Return the [x, y] coordinate for the center point of the cell that contains the specified text.  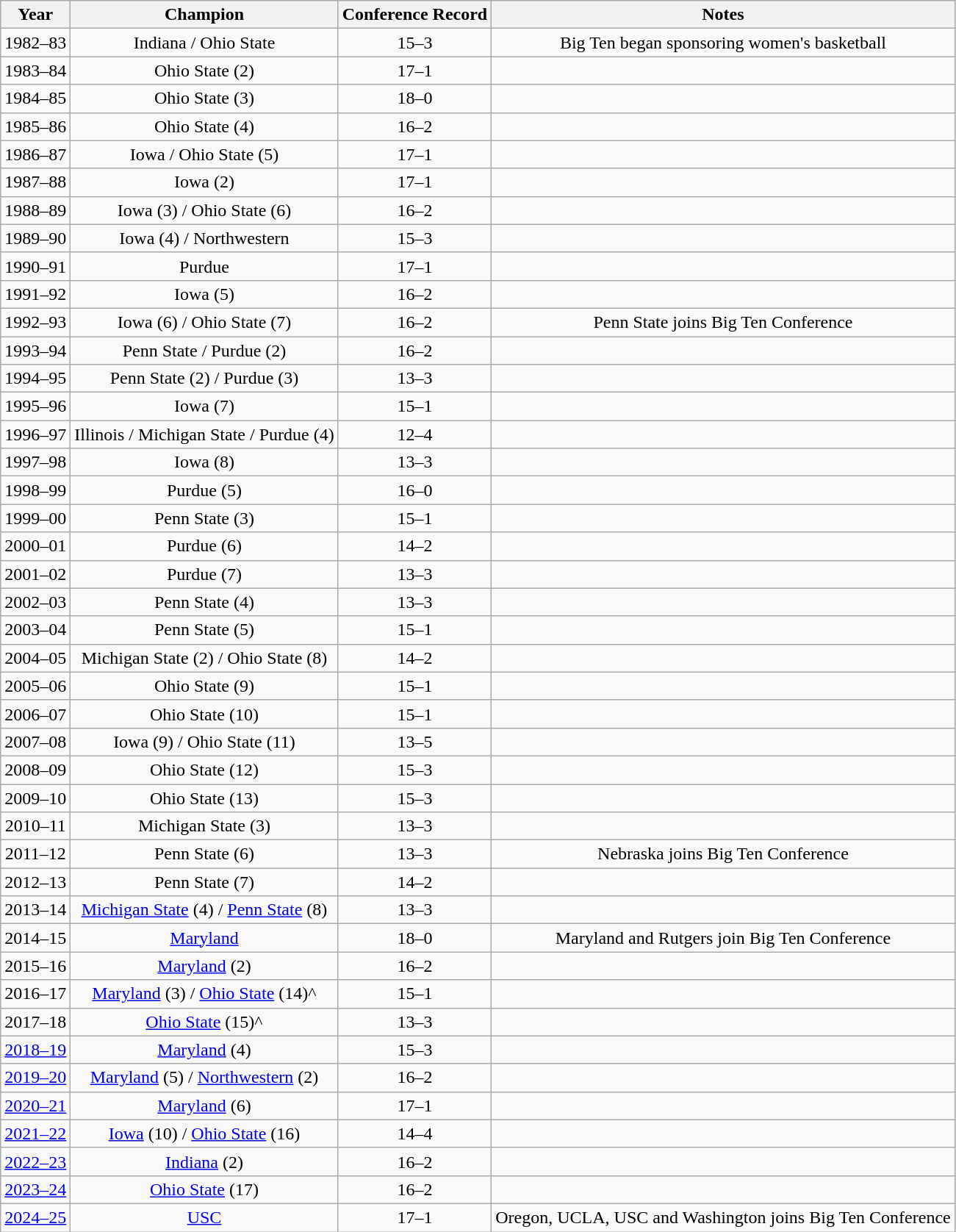
Ohio State (10) [204, 714]
Indiana / Ohio State [204, 43]
Penn State (3) [204, 518]
Iowa (6) / Ohio State (7) [204, 322]
Maryland (6) [204, 1106]
USC [204, 1217]
Champion [204, 15]
Penn State joins Big Ten Conference [723, 322]
Penn State (5) [204, 630]
2008–09 [35, 770]
2020–21 [35, 1106]
2007–08 [35, 742]
Penn State (6) [204, 854]
2013–14 [35, 910]
Maryland (2) [204, 966]
Notes [723, 15]
1983–84 [35, 71]
Ohio State (17) [204, 1189]
1997–98 [35, 462]
Ohio State (13) [204, 798]
1993–94 [35, 351]
Big Ten began sponsoring women's basketball [723, 43]
Penn State (7) [204, 882]
2015–16 [35, 966]
Purdue (6) [204, 546]
Ohio State (2) [204, 71]
2018–19 [35, 1050]
Purdue [204, 266]
1986–87 [35, 154]
Ohio State (12) [204, 770]
Ohio State (3) [204, 99]
2022–23 [35, 1161]
2006–07 [35, 714]
Penn State (2) / Purdue (3) [204, 379]
Indiana (2) [204, 1161]
Michigan State (2) / Ohio State (8) [204, 658]
1988–89 [35, 210]
2003–04 [35, 630]
2000–01 [35, 546]
2005–06 [35, 686]
2024–25 [35, 1217]
2014–15 [35, 938]
Ohio State (15)^ [204, 1022]
14–4 [414, 1133]
1999–00 [35, 518]
1990–91 [35, 266]
1992–93 [35, 322]
Nebraska joins Big Ten Conference [723, 854]
1982–83 [35, 43]
2016–17 [35, 994]
Iowa (7) [204, 407]
2010–11 [35, 826]
1987–88 [35, 182]
Maryland [204, 938]
Iowa / Ohio State (5) [204, 154]
Penn State (4) [204, 602]
1989–90 [35, 238]
Ohio State (4) [204, 126]
Maryland (3) / Ohio State (14)^ [204, 994]
2019–20 [35, 1078]
2001–02 [35, 574]
Penn State / Purdue (2) [204, 351]
Maryland (5) / Northwestern (2) [204, 1078]
Iowa (8) [204, 462]
Michigan State (3) [204, 826]
2017–18 [35, 1022]
1994–95 [35, 379]
Year [35, 15]
Illinois / Michigan State / Purdue (4) [204, 434]
13–5 [414, 742]
Ohio State (9) [204, 686]
Oregon, UCLA, USC and Washington joins Big Ten Conference [723, 1217]
Purdue (5) [204, 490]
16–0 [414, 490]
1998–99 [35, 490]
Iowa (9) / Ohio State (11) [204, 742]
Maryland (4) [204, 1050]
1985–86 [35, 126]
2021–22 [35, 1133]
Purdue (7) [204, 574]
Iowa (10) / Ohio State (16) [204, 1133]
1996–97 [35, 434]
2023–24 [35, 1189]
Michigan State (4) / Penn State (8) [204, 910]
12–4 [414, 434]
Conference Record [414, 15]
Maryland and Rutgers join Big Ten Conference [723, 938]
1991–92 [35, 294]
Iowa (4) / Northwestern [204, 238]
Iowa (5) [204, 294]
1995–96 [35, 407]
2009–10 [35, 798]
Iowa (2) [204, 182]
2004–05 [35, 658]
2011–12 [35, 854]
Iowa (3) / Ohio State (6) [204, 210]
2002–03 [35, 602]
1984–85 [35, 99]
2012–13 [35, 882]
